Capture the cell that displays the provided text and extract its [x, y] central coordinate. 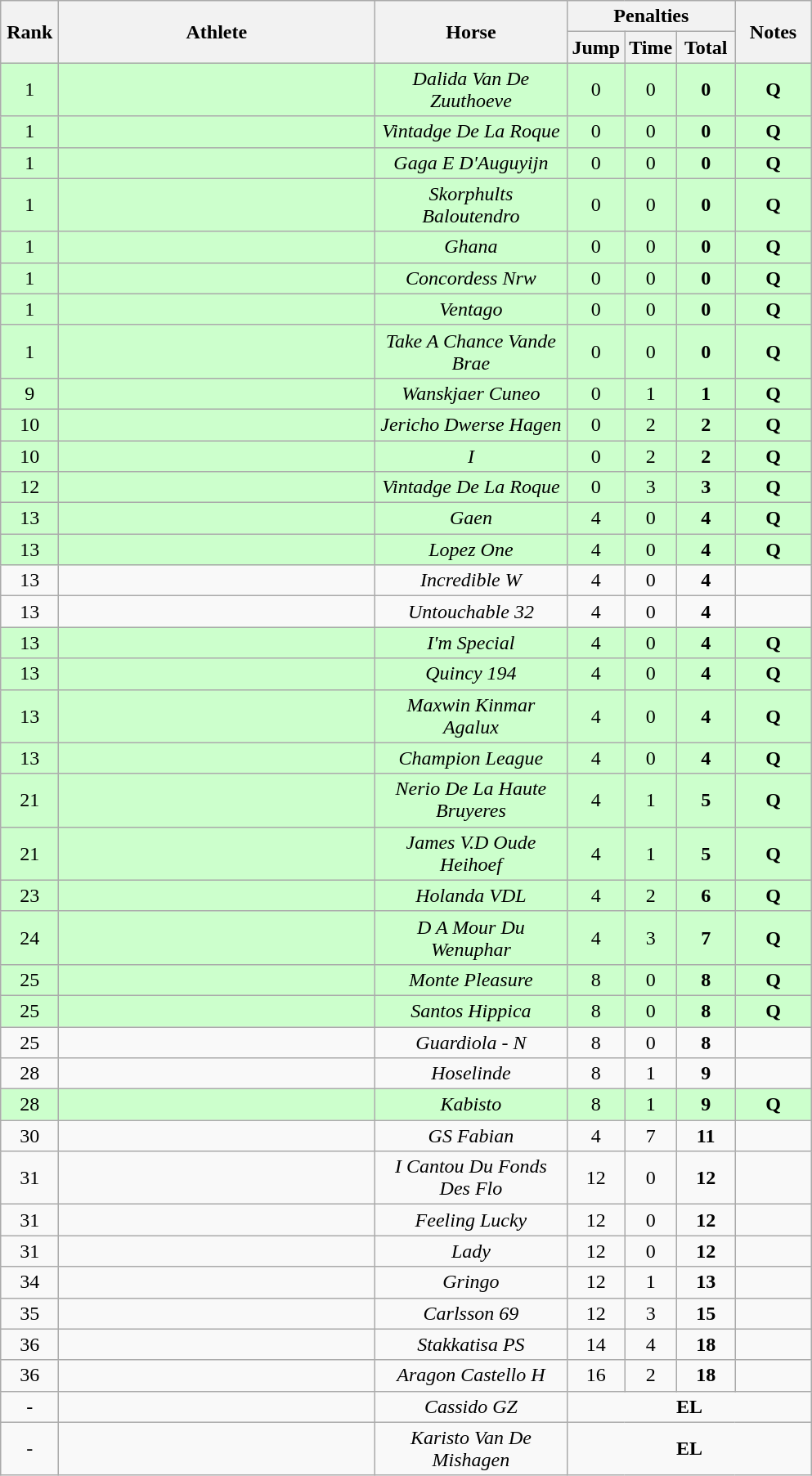
Jericho Dwerse Hagen [471, 424]
Skorphults Baloutendro [471, 204]
16 [596, 1375]
Total [707, 47]
Maxwin Kinmar Agalux [471, 716]
Hoselinde [471, 1074]
Feeling Lucky [471, 1220]
Nerio De La Haute Bruyeres [471, 800]
Karisto Van De Mishagen [471, 1449]
Stakkatisa PS [471, 1344]
23 [29, 895]
Take A Chance Vande Brae [471, 352]
Concordess Nrw [471, 278]
Time [651, 47]
30 [29, 1136]
Penalties [651, 16]
14 [596, 1344]
Cassido GZ [471, 1406]
Gringo [471, 1282]
Gaen [471, 518]
Untouchable 32 [471, 612]
I Cantou Du Fonds Des Flo [471, 1178]
Champion League [471, 758]
Ghana [471, 247]
Jump [596, 47]
24 [29, 937]
Carlsson 69 [471, 1313]
Monte Pleasure [471, 980]
11 [707, 1136]
Holanda VDL [471, 895]
Aragon Castello H [471, 1375]
Gaga E D'Auguyijn [471, 163]
Kabisto [471, 1105]
Notes [774, 32]
Ventago [471, 309]
Lopez One [471, 550]
I'm Special [471, 643]
GS Fabian [471, 1136]
Horse [471, 32]
James V.D Oude Heihoef [471, 854]
Santos Hippica [471, 1011]
Athlete [217, 32]
35 [29, 1313]
15 [707, 1313]
Lady [471, 1251]
Wanskjaer Cuneo [471, 393]
Guardiola - N [471, 1043]
Incredible W [471, 581]
6 [707, 895]
Quincy 194 [471, 674]
Rank [29, 32]
I [471, 455]
34 [29, 1282]
Dalida Van De Zuuthoeve [471, 90]
D A Mour Du Wenuphar [471, 937]
